Return [X, Y] of the center of cell containing provided text 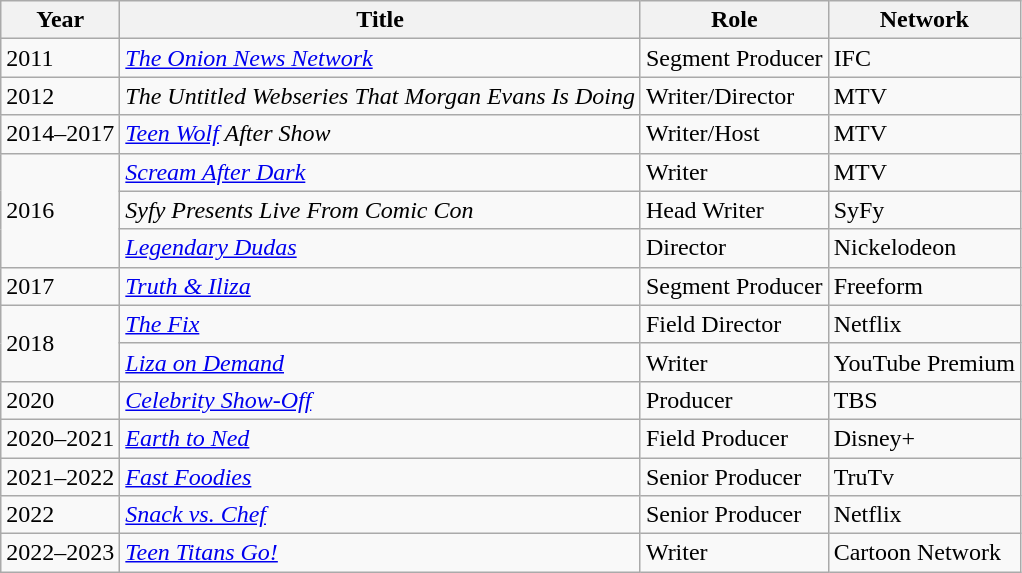
Fast Foodies [380, 477]
Freeform [924, 286]
2011 [60, 58]
Title [380, 20]
2016 [60, 210]
Field Producer [734, 438]
Year [60, 20]
Snack vs. Chef [380, 515]
2020 [60, 400]
Liza on Demand [380, 362]
Syfy Presents Live From Comic Con [380, 210]
The Fix [380, 324]
Director [734, 248]
Scream After Dark [380, 172]
YouTube Premium [924, 362]
2022 [60, 515]
Nickelodeon [924, 248]
2018 [60, 343]
Celebrity Show-Off [380, 400]
TruTv [924, 477]
2014–2017 [60, 134]
Earth to Ned [380, 438]
Role [734, 20]
Head Writer [734, 210]
2017 [60, 286]
TBS [924, 400]
Writer/Host [734, 134]
2022–2023 [60, 553]
Network [924, 20]
The Onion News Network [380, 58]
Teen Wolf After Show [380, 134]
Truth & Iliza [380, 286]
2021–2022 [60, 477]
Field Director [734, 324]
Disney+ [924, 438]
2020–2021 [60, 438]
Teen Titans Go! [380, 553]
Writer/Director [734, 96]
Legendary Dudas [380, 248]
IFC [924, 58]
Producer [734, 400]
2012 [60, 96]
The Untitled Webseries That Morgan Evans Is Doing [380, 96]
Cartoon Network [924, 553]
SyFy [924, 210]
